Capture the cell that displays the provided text and extract its (X, Y) central coordinate. 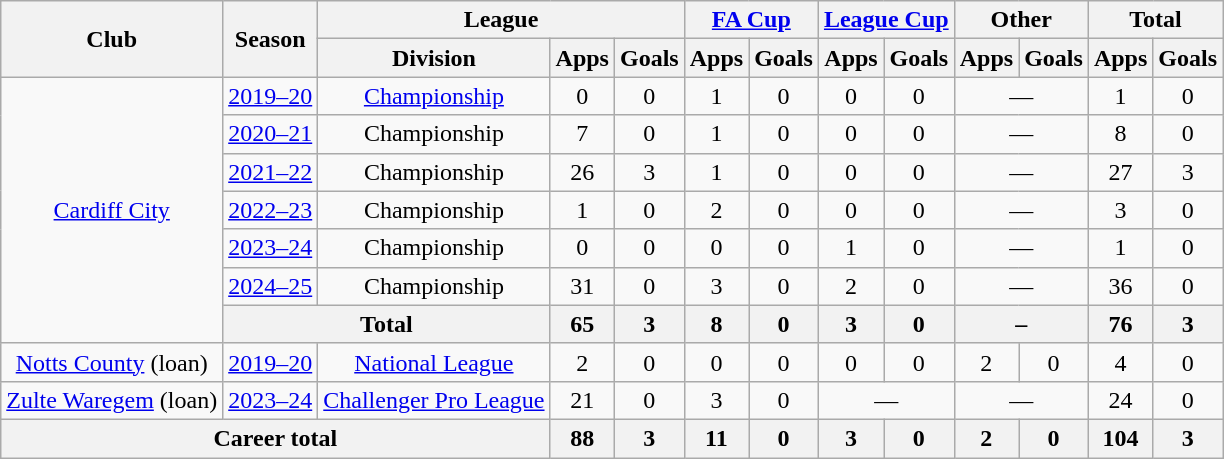
Club (112, 39)
21 (582, 400)
Season (270, 39)
104 (1120, 438)
31 (582, 286)
Notts County (loan) (112, 362)
National League (434, 362)
Other (1021, 20)
27 (1120, 172)
Challenger Pro League (434, 400)
2022–23 (270, 210)
2024–25 (270, 286)
League Cup (886, 20)
Division (434, 58)
League (501, 20)
36 (1120, 286)
Cardiff City (112, 210)
FA Cup (751, 20)
65 (582, 324)
88 (582, 438)
7 (582, 134)
4 (1120, 362)
2020–21 (270, 134)
2021–22 (270, 172)
Zulte Waregem (loan) (112, 400)
11 (716, 438)
76 (1120, 324)
24 (1120, 400)
Career total (276, 438)
26 (582, 172)
– (1021, 324)
